Return the [x, y] coordinate for the center point of the cell that contains the specified text.  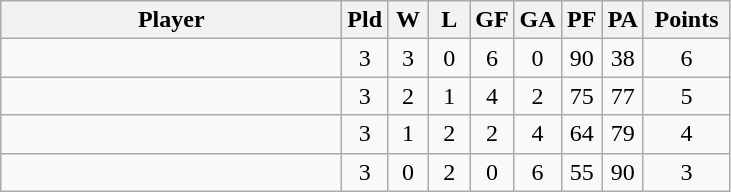
75 [582, 96]
L [450, 20]
55 [582, 172]
Pld [365, 20]
38 [622, 58]
PA [622, 20]
79 [622, 134]
77 [622, 96]
Player [172, 20]
GF [492, 20]
PF [582, 20]
GA [538, 20]
64 [582, 134]
W [408, 20]
Points [686, 20]
5 [686, 96]
